Return (x, y) of the center of cell containing provided text 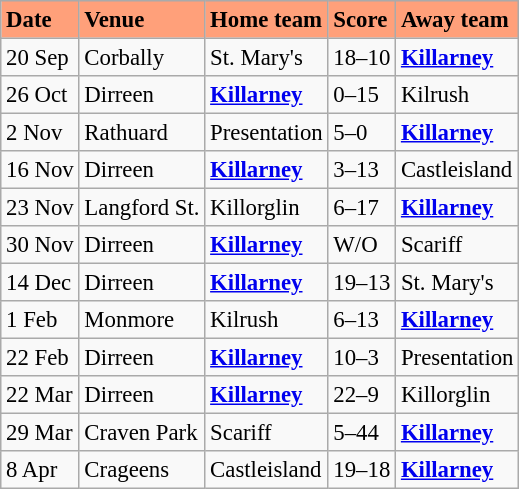
Craven Park (142, 433)
1 Feb (40, 320)
Crageens (142, 470)
18–10 (362, 57)
26 Oct (40, 94)
Home team (266, 19)
5–44 (362, 433)
22 Mar (40, 395)
Monmore (142, 320)
14 Dec (40, 282)
Rathuard (142, 132)
Score (362, 19)
2 Nov (40, 132)
23 Nov (40, 207)
Langford St. (142, 207)
Venue (142, 19)
10–3 (362, 357)
6–13 (362, 320)
19–18 (362, 470)
3–13 (362, 170)
30 Nov (40, 245)
8 Apr (40, 470)
W/O (362, 245)
16 Nov (40, 170)
Date (40, 19)
Corbally (142, 57)
20 Sep (40, 57)
19–13 (362, 282)
Away team (458, 19)
5–0 (362, 132)
22 Feb (40, 357)
22–9 (362, 395)
29 Mar (40, 433)
6–17 (362, 207)
0–15 (362, 94)
